Provide the [X, Y] coordinate of the cell's center where the given text is located.  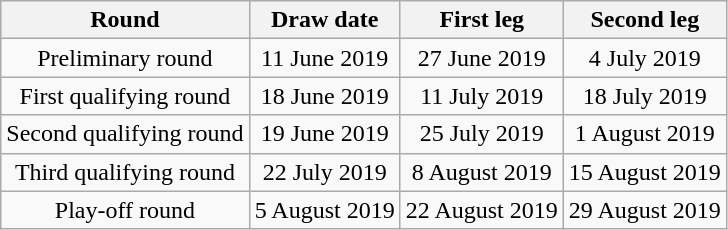
19 June 2019 [324, 134]
25 July 2019 [482, 134]
1 August 2019 [644, 134]
15 August 2019 [644, 172]
22 July 2019 [324, 172]
4 July 2019 [644, 58]
Third qualifying round [125, 172]
18 June 2019 [324, 96]
5 August 2019 [324, 210]
Draw date [324, 20]
First qualifying round [125, 96]
29 August 2019 [644, 210]
11 June 2019 [324, 58]
Play-off round [125, 210]
First leg [482, 20]
Round [125, 20]
18 July 2019 [644, 96]
Preliminary round [125, 58]
22 August 2019 [482, 210]
Second qualifying round [125, 134]
8 August 2019 [482, 172]
Second leg [644, 20]
11 July 2019 [482, 96]
27 June 2019 [482, 58]
